Pinpoint the cell where the given text exists, returning its [X, Y] midpoint coordinate. 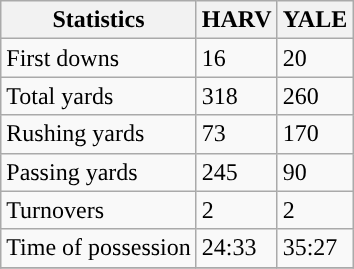
260 [315, 96]
Turnovers [99, 210]
Statistics [99, 20]
Time of possession [99, 248]
35:27 [315, 248]
Rushing yards [99, 134]
First downs [99, 58]
YALE [315, 20]
20 [315, 58]
90 [315, 172]
Total yards [99, 96]
HARV [236, 20]
245 [236, 172]
24:33 [236, 248]
73 [236, 134]
16 [236, 58]
170 [315, 134]
Passing yards [99, 172]
318 [236, 96]
